Return [x, y] of the center of cell containing provided text 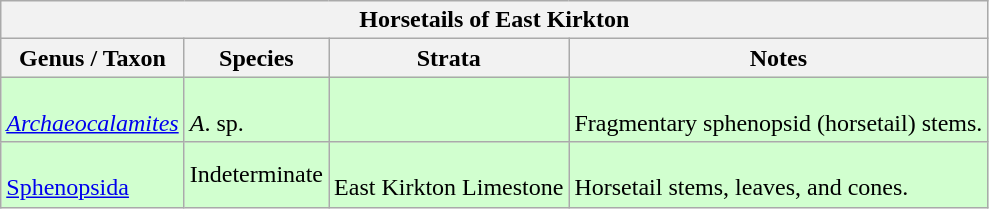
East Kirkton Limestone [449, 174]
Horsetails of East Kirkton [494, 20]
Horsetail stems, leaves, and cones. [778, 174]
Genus / Taxon [92, 58]
Species [256, 58]
Sphenopsida [92, 174]
Indeterminate [256, 174]
Strata [449, 58]
Archaeocalamites [92, 110]
Notes [778, 58]
Fragmentary sphenopsid (horsetail) stems. [778, 110]
A. sp. [256, 110]
